Locate the cell with the specified text and output its (X, Y) center coordinate. 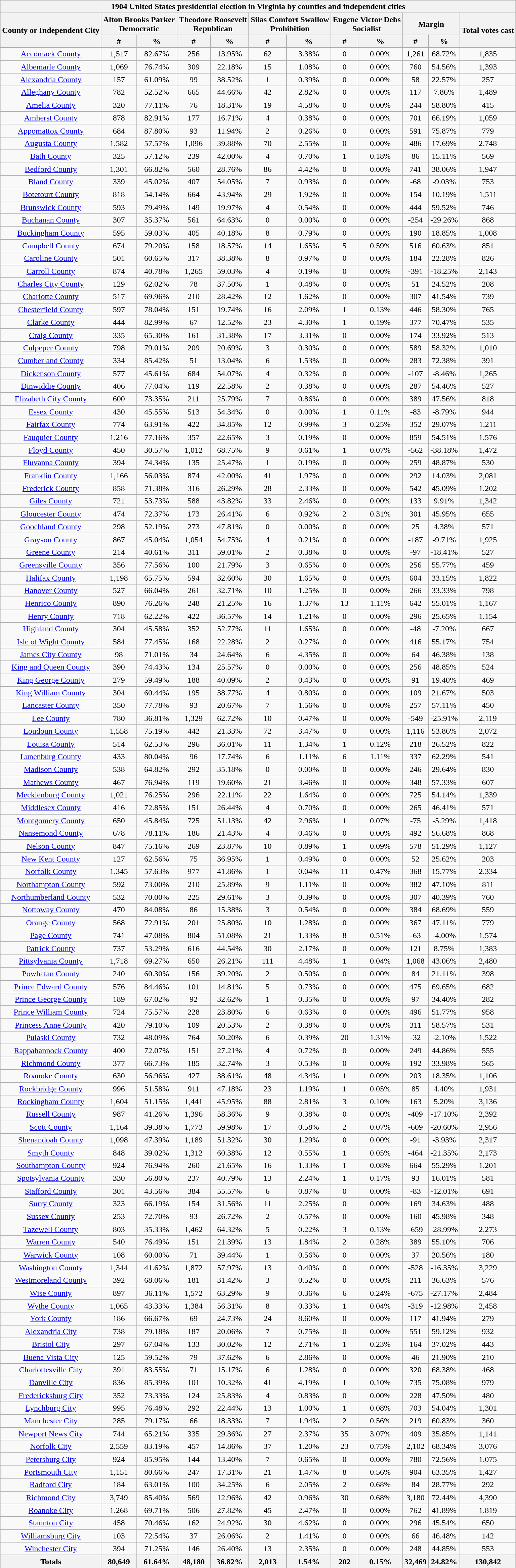
40.79% (230, 1178)
Northumberland County (51, 897)
535 (488, 322)
78 (193, 284)
77.45% (157, 642)
31.42% (230, 1280)
1,872 (193, 1268)
25.65% (444, 616)
72.38% (444, 360)
858 (119, 488)
538 (119, 769)
70.47% (444, 322)
Lancaster County (51, 705)
63.35% (444, 1472)
0.50% (309, 974)
32.62% (230, 999)
77.78% (157, 705)
135 (193, 463)
44.86% (444, 1050)
0.52% (309, 1280)
4.19% (309, 1382)
1,383 (488, 948)
Shenandoah County (51, 1140)
72.56% (444, 1459)
28.77% (444, 1485)
61.09% (157, 80)
-91 (415, 1140)
60.30% (157, 974)
47.11% (444, 923)
753 (488, 182)
0.40% (309, 1268)
Lynchburg City (51, 1408)
Sussex County (51, 1217)
24.82% (444, 1561)
Eugene Victor DebsSocialist (367, 24)
10.19% (444, 195)
54.46% (444, 386)
121 (415, 948)
1,154 (488, 616)
3,180 (415, 1498)
27 (268, 1434)
67.04% (157, 1344)
50.20% (230, 1038)
57.11% (444, 705)
44.54% (230, 948)
0.17% (380, 1178)
21.67% (444, 693)
560 (193, 169)
804 (193, 935)
Charlottesville City (51, 1370)
642 (415, 603)
239 (193, 156)
367 (415, 923)
480 (488, 1395)
Buena Vista City (51, 1357)
26.41% (230, 514)
Surry County (51, 1204)
22 (268, 795)
73.33% (157, 1395)
47.08% (157, 935)
0.53% (309, 1063)
0.49% (309, 859)
62.29% (444, 756)
20.67% (230, 705)
2.71% (309, 1344)
-549 (415, 718)
55.29% (444, 1165)
214 (119, 552)
25.80% (230, 923)
405 (193, 233)
1,054 (193, 539)
427 (193, 1076)
-16.35% (444, 1268)
45.04% (157, 539)
249 (415, 1050)
82.67% (157, 54)
0.58% (309, 1127)
995 (119, 1408)
51.58% (157, 1089)
134 (193, 667)
Botetourt County (51, 195)
3,136 (488, 1101)
80,649 (119, 1561)
283 (415, 360)
47.81% (230, 527)
30.02% (230, 1344)
39.88% (230, 143)
2.96% (309, 821)
39.44% (230, 1255)
-75 (415, 821)
488 (488, 1204)
337 (415, 756)
1,098 (119, 1140)
542 (415, 488)
Brunswick County (51, 207)
33.33% (444, 591)
74.34% (157, 463)
31.38% (230, 335)
84.08% (157, 910)
Norfolk County (51, 872)
706 (488, 1242)
98 (119, 654)
35 (345, 1434)
-187 (415, 539)
James City County (51, 654)
1,075 (488, 1459)
72 (268, 731)
1,576 (488, 437)
21.33% (230, 731)
Isle of Wight County (51, 642)
10.32% (230, 1382)
56.68% (444, 833)
665 (193, 92)
1,339 (488, 795)
1,166 (119, 476)
75.57% (157, 1012)
77.04% (157, 386)
24.73% (230, 1319)
1.92% (309, 195)
1,572 (193, 1293)
754 (488, 642)
406 (119, 386)
744 (119, 1434)
Powhatan County (51, 974)
24.52% (444, 284)
52.52% (157, 92)
58.36% (230, 1114)
173 (193, 514)
61.64% (157, 1561)
20.53% (230, 1025)
0.32% (309, 374)
Winchester City (51, 1549)
26.40% (230, 1549)
1.54% (309, 1561)
53.73% (157, 501)
36.11% (157, 1293)
Southampton County (51, 1165)
-3.93% (444, 1140)
Albemarle County (51, 67)
0.11% (380, 412)
18.31% (230, 105)
2.05% (309, 1485)
Stafford County (51, 1191)
-29.26% (444, 220)
Nottoway County (51, 910)
Silas Comfort SwallowProhibition (290, 24)
Bedford County (51, 169)
0.89% (309, 846)
66.73% (157, 1063)
2.35% (309, 1549)
19.74% (230, 309)
156 (193, 974)
0.33% (309, 1306)
1,925 (488, 539)
309 (193, 67)
68.34% (444, 1447)
2.46% (309, 501)
39.38% (157, 1127)
0.93% (309, 182)
55.17% (444, 642)
24 (268, 1319)
12.96% (230, 1498)
47.18% (230, 1089)
34 (193, 654)
578 (415, 846)
240 (119, 974)
237 (193, 1178)
-659 (415, 1229)
0.26% (309, 131)
26.06% (230, 1536)
47.56% (444, 399)
2,072 (488, 731)
Fredericksburg City (51, 1395)
63.91% (157, 425)
Richmond County (51, 1063)
Amherst County (51, 118)
84.46% (157, 986)
458 (119, 1523)
174 (415, 335)
1,344 (119, 1268)
54.04% (444, 1408)
830 (488, 769)
76.74% (157, 67)
1,462 (193, 1229)
54.05% (230, 182)
56.03% (157, 476)
Theodore RooseveltRepublican (213, 24)
163 (415, 1101)
Frederick County (51, 488)
1,069 (119, 67)
356 (119, 565)
59.49% (157, 680)
62.72% (230, 718)
Spotsylvania County (51, 1178)
36.01% (230, 744)
26.29% (230, 488)
70.46% (157, 1523)
-38.18% (444, 450)
Patrick County (51, 948)
32.60% (230, 578)
1.25% (309, 591)
20.56% (444, 1255)
17.69% (444, 143)
584 (119, 642)
65.30% (157, 335)
724 (119, 1012)
0.36% (309, 1293)
-254 (415, 220)
1,059 (488, 118)
287 (415, 386)
55.77% (444, 565)
57.33% (444, 782)
108 (119, 1255)
-12.98% (444, 1306)
360 (488, 1421)
Madison County (51, 769)
48 (268, 1076)
1,384 (193, 1306)
160 (415, 1217)
45.61% (157, 374)
24.92% (230, 1523)
1.84% (309, 1242)
25.89% (230, 884)
0.46% (309, 833)
565 (488, 1063)
54.56% (444, 67)
0.22% (309, 1229)
16.01% (444, 1178)
40.61% (157, 552)
298 (119, 527)
68.72% (444, 54)
Wythe County (51, 1306)
129 (119, 284)
Total votes cast (488, 30)
0.73% (309, 986)
2,334 (488, 872)
Mathews County (51, 782)
48,180 (193, 1561)
71.25% (157, 1549)
1.53% (309, 360)
75.08% (444, 1382)
28.76% (230, 169)
51.08% (230, 935)
0.18% (380, 156)
30.57% (157, 450)
1,947 (488, 169)
31.56% (230, 1204)
3.46% (309, 782)
0.28% (380, 1242)
97 (415, 999)
71.01% (157, 654)
57.12% (157, 156)
1,472 (488, 450)
25 (415, 527)
Franklin County (51, 476)
2.81% (309, 1101)
826 (488, 258)
57.57% (157, 143)
1.56% (309, 705)
43.56% (157, 1191)
1,345 (119, 872)
99 (193, 80)
589 (415, 348)
1,582 (119, 143)
323 (119, 1204)
Bland County (51, 182)
3.07% (380, 1434)
Henrico County (51, 603)
58.32% (444, 348)
15.11% (444, 156)
Greensville County (51, 565)
1,189 (193, 1140)
54.34% (230, 412)
218 (415, 744)
0.25% (380, 425)
400 (119, 1050)
469 (488, 680)
678 (119, 833)
65.21% (157, 1434)
209 (193, 348)
1,096 (193, 143)
25.79% (230, 399)
4.40% (444, 1089)
35.37% (157, 220)
11.94% (230, 131)
Washington County (51, 1268)
503 (488, 693)
40.39% (444, 897)
1,008 (488, 233)
0.55% (309, 1153)
19.97% (230, 207)
59.98% (230, 1127)
62.53% (157, 744)
762 (415, 1510)
62.22% (157, 616)
561 (193, 220)
1,012 (193, 450)
52 (415, 859)
9.91% (444, 501)
746 (488, 207)
1,427 (488, 1472)
201 (193, 923)
1,819 (488, 1510)
21.11% (444, 974)
58.57% (444, 1025)
474 (119, 514)
37.50% (230, 284)
76.48% (157, 1408)
169 (415, 1204)
1,068 (415, 961)
55.01% (444, 603)
18.35% (444, 1076)
420 (119, 1025)
25.83% (230, 1395)
82.91% (157, 118)
0.23% (380, 1344)
Culpeper County (51, 348)
56.96% (157, 1076)
59.12% (444, 1331)
59.01% (230, 552)
-8.46% (444, 374)
46 (415, 1357)
265 (415, 808)
27.82% (230, 1510)
2.33% (309, 488)
2,956 (488, 1127)
65.75% (157, 578)
48.85% (444, 667)
407 (193, 182)
18.85% (444, 233)
Giles County (51, 501)
3,229 (488, 1268)
4.42% (309, 169)
1904 United States presidential election in Virginia by counties and independent cities (258, 7)
85.40% (157, 1498)
12.52% (230, 322)
38.61% (230, 1076)
15.38% (230, 910)
1.00% (309, 1408)
28 (268, 488)
3.38% (309, 54)
149 (193, 207)
467 (119, 782)
1,106 (488, 1076)
80.04% (157, 756)
78.11% (157, 833)
43.94% (230, 195)
1,418 (488, 821)
47.39% (157, 1140)
54.07% (230, 374)
721 (119, 501)
1.94% (309, 1421)
Charlotte County (51, 297)
246 (415, 769)
446 (415, 309)
1.21% (309, 616)
22.58% (230, 386)
45.09% (444, 488)
-675 (415, 1293)
0.12% (380, 744)
732 (119, 1038)
1,141 (488, 1434)
682 (488, 986)
Buchanan County (51, 220)
316 (193, 488)
Goochland County (51, 527)
56.31% (230, 1306)
33.15% (444, 578)
Pulaski County (51, 1038)
4.30% (309, 322)
2,173 (488, 1153)
85.42% (157, 360)
73.35% (157, 399)
60.38% (230, 1153)
822 (488, 744)
282 (488, 999)
88 (268, 1101)
1,773 (193, 1127)
189 (119, 999)
433 (119, 756)
443 (488, 1344)
53.86% (444, 731)
Prince George County (51, 999)
-12.01% (444, 1191)
2,748 (488, 143)
75.19% (157, 731)
35.85% (444, 1434)
58 (415, 80)
Newport News City (51, 1434)
35.18% (230, 769)
48.09% (157, 1038)
3,076 (488, 1447)
1.19% (309, 1089)
41.62% (157, 1268)
Portsmouth City (51, 1472)
29.36% (230, 1434)
40.78% (157, 271)
0.86% (309, 399)
-9.71% (444, 539)
38.38% (230, 258)
368 (415, 872)
79.17% (157, 1421)
0.96% (309, 1498)
45.98% (444, 1217)
1,198 (119, 578)
577 (119, 374)
164 (415, 1344)
21.65% (230, 1165)
691 (488, 1191)
190 (415, 233)
68.38% (444, 1370)
63.29% (230, 1293)
Carroll County (51, 271)
58.80% (444, 105)
34.40% (444, 999)
1.08% (309, 67)
46.48% (444, 1536)
Highland County (51, 629)
Alexandria County (51, 80)
76.25% (157, 795)
41.86% (230, 872)
1,202 (488, 488)
674 (119, 246)
Petersburg City (51, 1459)
51.15% (157, 1101)
46.41% (444, 808)
Campbell County (51, 246)
48.87% (444, 463)
Wise County (51, 1293)
3.47% (309, 731)
36.63% (444, 1280)
46.38% (444, 654)
594 (193, 578)
77.16% (157, 437)
Rockingham County (51, 1101)
1,489 (488, 92)
36.95% (230, 859)
297 (119, 1344)
35.33% (157, 1229)
73.00% (157, 884)
2,273 (488, 1229)
37.62% (230, 1357)
-528 (415, 1268)
15 (268, 67)
Chesterfield County (51, 309)
103 (119, 1536)
5.20% (444, 1101)
Warwick County (51, 1255)
911 (193, 1089)
41.26% (157, 1114)
390 (119, 667)
60.83% (444, 1421)
-18.41% (444, 552)
904 (415, 1472)
2,559 (119, 1447)
Manchester City (51, 1421)
591 (415, 131)
44.66% (230, 92)
19.60% (230, 782)
22.57% (444, 80)
655 (488, 514)
21.90% (444, 1357)
514 (119, 744)
33.98% (444, 1063)
Gloucester County (51, 514)
Northampton County (51, 884)
25.62% (444, 859)
415 (488, 105)
551 (415, 1331)
142 (488, 1536)
350 (119, 705)
96 (193, 756)
70 (268, 143)
Augusta County (51, 143)
737 (119, 948)
63.01% (157, 1485)
4.58% (309, 105)
72.91% (157, 923)
1,558 (119, 731)
878 (119, 118)
43.06% (444, 961)
765 (488, 309)
260 (193, 1165)
72.85% (157, 808)
-609 (415, 1127)
1,517 (119, 54)
23.87% (230, 846)
468 (488, 1370)
Alleghany County (51, 92)
17.74% (230, 756)
Accomack County (51, 54)
Nelson County (51, 846)
130,842 (488, 1561)
0.43% (309, 680)
146 (193, 1549)
0.97% (309, 258)
19.40% (444, 680)
127 (119, 859)
2,081 (488, 476)
496 (415, 1012)
62.56% (157, 859)
2,458 (488, 1306)
0.57% (309, 1217)
158 (193, 246)
34.25% (230, 1485)
Charles City County (51, 284)
0.87% (309, 1191)
56.80% (157, 1178)
77.56% (157, 565)
70.00% (157, 897)
71.38% (157, 488)
979 (488, 1382)
Roanoke County (51, 1076)
219 (415, 1421)
144 (193, 1459)
51.32% (230, 1140)
259 (415, 463)
1.29% (309, 1140)
357 (193, 437)
-28.99% (444, 1229)
Henry County (51, 616)
811 (488, 884)
Pittsylvania County (51, 961)
847 (119, 846)
75 (193, 859)
470 (119, 910)
1,522 (488, 1038)
Prince William County (51, 1012)
21.25% (230, 603)
-25.91% (444, 718)
Alton Brooks ParkerDemocratic (139, 24)
486 (415, 143)
Caroline County (51, 258)
890 (119, 603)
28.42% (230, 297)
King and Queen County (51, 667)
202 (345, 1561)
68.06% (157, 1280)
Radford City (51, 1485)
1,393 (488, 67)
1,396 (193, 1114)
Russell County (51, 1114)
524 (488, 667)
58.30% (444, 309)
29.07% (444, 425)
1.64% (309, 795)
836 (119, 1382)
442 (193, 731)
0.48% (309, 284)
21.39% (230, 1242)
2,480 (488, 961)
0.51% (380, 935)
325 (119, 156)
64.82% (157, 769)
161 (193, 335)
47.10% (444, 884)
475 (415, 986)
532 (119, 897)
55.57% (230, 1191)
29 (268, 195)
Middlesex County (51, 808)
23.80% (230, 1012)
1.31% (380, 1038)
-9.03% (444, 182)
Williamsburg City (51, 1536)
195 (193, 693)
51.77% (444, 1012)
1,329 (193, 718)
782 (119, 92)
0.72% (309, 1050)
79.01% (157, 348)
-8.79% (444, 412)
87.80% (157, 131)
22.11% (230, 795)
44.85% (444, 1549)
41.94% (444, 1319)
Fluvanna County (51, 463)
60.63% (444, 246)
1,021 (119, 795)
334 (119, 360)
559 (488, 910)
79 (193, 1357)
2.17% (309, 948)
517 (119, 297)
64.32% (230, 1229)
1,718 (119, 961)
162 (193, 1523)
62.02% (157, 284)
45.58% (157, 629)
22.44% (230, 1408)
41.89% (444, 1510)
555 (488, 1050)
53.29% (157, 948)
1,604 (119, 1101)
14.03% (444, 476)
0.31% (380, 514)
-562 (415, 450)
125 (119, 1357)
739 (488, 297)
34.85% (230, 425)
459 (488, 565)
225 (193, 897)
18.57% (230, 246)
285 (119, 1421)
21.43% (230, 833)
32.71% (230, 591)
-32 (415, 1038)
Page County (51, 935)
51.13% (230, 821)
-5.29% (444, 821)
-464 (415, 1153)
1,201 (488, 1165)
Staunton City (51, 1523)
253 (119, 1217)
18.33% (230, 1421)
1,312 (193, 1153)
1,116 (415, 731)
21.79% (230, 565)
Nansemond County (51, 833)
64 (415, 654)
45 (268, 1510)
51.29% (444, 846)
1,342 (488, 501)
1.47% (309, 1472)
-409 (415, 1114)
1,835 (488, 54)
330 (119, 1178)
85.95% (157, 1459)
Louisa County (51, 744)
382 (415, 884)
1,167 (488, 603)
1.41% (309, 1536)
Norfolk City (51, 1447)
47.50% (444, 1395)
36.81% (157, 718)
16.71% (230, 118)
-97 (415, 552)
75.16% (157, 846)
39.02% (157, 1153)
85 (415, 1089)
Orange County (51, 923)
92 (193, 999)
60.44% (157, 693)
-27.17% (444, 1293)
New Kent County (51, 859)
72.37% (157, 514)
King William County (51, 693)
Tazewell County (51, 1229)
269 (193, 846)
66.67% (157, 1319)
33 (268, 501)
168 (193, 642)
851 (488, 246)
Bristol City (51, 1344)
987 (119, 1114)
2.09% (309, 309)
Alexandria City (51, 1331)
273 (193, 527)
592 (119, 884)
339 (119, 182)
1,441 (193, 1101)
409 (415, 1434)
-391 (415, 271)
83.55% (157, 1370)
13.40% (230, 1459)
Rockbridge County (51, 1089)
4.34% (309, 1076)
36.82% (230, 1561)
2,119 (488, 718)
Appomattox County (51, 131)
1,216 (119, 437)
180 (488, 1255)
60.65% (157, 258)
39.20% (230, 974)
-319 (415, 1306)
Danville City (51, 1382)
45.84% (157, 821)
Rappahannock County (51, 1050)
26.44% (230, 808)
-48 (415, 629)
13.04% (230, 360)
67 (193, 322)
25.47% (230, 463)
20.06% (230, 1331)
25.57% (230, 667)
261 (193, 591)
Princess Anne County (51, 1025)
72.44% (444, 1498)
597 (119, 309)
27.21% (230, 1050)
803 (119, 1229)
398 (488, 974)
516 (415, 246)
68.75% (230, 450)
79.20% (157, 246)
-18.25% (444, 271)
177 (193, 118)
52.19% (157, 527)
2,013 (268, 1561)
0.15% (380, 1561)
187 (193, 1331)
701 (415, 118)
19 (268, 105)
57.63% (157, 872)
540 (119, 1242)
1.34% (309, 744)
2.86% (309, 1357)
2,143 (488, 271)
County or Independent City (51, 30)
Amelia County (51, 105)
14.81% (230, 986)
Montgomery County (51, 821)
15.17% (230, 1370)
2.47% (309, 1510)
17.31% (230, 1472)
208 (488, 284)
0.27% (309, 642)
0.99% (309, 425)
Scott County (51, 1127)
-7.20% (444, 629)
-107 (415, 374)
616 (193, 948)
607 (488, 782)
188 (193, 680)
1.20% (309, 1447)
1,268 (119, 1510)
Richmond City (51, 1498)
22.18% (230, 67)
34.63% (444, 1204)
54.75% (230, 539)
667 (488, 629)
3,749 (119, 1498)
1,010 (488, 348)
69.96% (157, 297)
7.86% (444, 92)
Dinwiddie County (51, 386)
1,931 (488, 1089)
0.30% (309, 348)
3.31% (309, 335)
68.69% (444, 910)
41.54% (444, 297)
0.35% (309, 999)
Bath County (51, 156)
54.51% (444, 437)
4.35% (309, 654)
2,392 (488, 1114)
430 (119, 412)
45.55% (157, 412)
Lunenburg County (51, 756)
1.62% (309, 297)
-2.10% (444, 1038)
43.33% (157, 1306)
80.66% (157, 1472)
0.80% (309, 693)
581 (488, 1178)
593 (119, 207)
1.97% (309, 476)
79.49% (157, 207)
52.77% (230, 629)
2.55% (309, 143)
867 (119, 539)
Craig County (51, 335)
37.02% (444, 1344)
-17.10% (444, 1114)
630 (119, 1076)
0.24% (380, 1293)
64.63% (230, 220)
62 (268, 54)
774 (119, 425)
91 (415, 680)
38.52% (230, 80)
Fairfax County (51, 425)
77.11% (157, 105)
Dickenson County (51, 374)
2,484 (488, 1293)
958 (488, 1012)
22.65% (230, 437)
595 (119, 233)
1,151 (119, 1472)
0.63% (309, 1012)
14.86% (230, 1447)
74.43% (157, 667)
Greene County (51, 552)
38.77% (230, 693)
78.04% (157, 309)
848 (119, 1153)
76.26% (157, 603)
531 (488, 1025)
111 (268, 961)
13.95% (230, 54)
69.65% (444, 986)
36.57% (230, 616)
79.10% (157, 1025)
1,511 (488, 195)
588 (193, 501)
738 (119, 1331)
553 (488, 1549)
82.99% (157, 322)
Cumberland County (51, 360)
604 (415, 578)
40.09% (230, 680)
157 (119, 80)
1.37% (309, 603)
501 (119, 258)
26.72% (230, 1217)
76 (193, 105)
4.38% (444, 527)
0.21% (309, 539)
67.02% (157, 999)
4,390 (488, 1498)
0.92% (309, 514)
764 (193, 1038)
0.79% (309, 233)
932 (488, 1331)
33.92% (444, 335)
72.07% (157, 1050)
29.64% (444, 769)
181 (193, 1280)
45.54% (444, 1523)
66.04% (157, 591)
1,574 (488, 935)
Elizabeth City County (51, 399)
-21.35% (444, 1153)
Roanoke City (51, 1510)
457 (193, 1447)
568 (119, 923)
Margin (431, 24)
185 (193, 1063)
40.18% (230, 233)
75.87% (444, 131)
735 (415, 1382)
60.00% (157, 1255)
2,317 (488, 1140)
4.48% (309, 961)
192 (415, 1063)
55.10% (444, 1242)
506 (193, 1510)
392 (119, 1280)
2,102 (415, 1447)
King George County (51, 680)
266 (415, 591)
Loudoun County (51, 731)
79.18% (157, 1331)
1,261 (415, 54)
Smyth County (51, 1153)
530 (488, 463)
Totals (51, 1561)
977 (193, 872)
600 (119, 399)
4.62% (309, 1523)
944 (488, 412)
859 (415, 437)
20 (345, 1038)
85.39% (157, 1382)
492 (415, 833)
Essex County (51, 412)
66.82% (157, 169)
-68 (415, 182)
20.69% (230, 348)
Halifax County (51, 578)
Clarke County (51, 322)
29.61% (230, 897)
Grayson County (51, 539)
26.21% (230, 961)
Floyd County (51, 450)
57.97% (230, 1268)
24.64% (230, 654)
718 (119, 616)
69.27% (157, 961)
0.61% (309, 450)
38.06% (444, 169)
69.71% (157, 1510)
996 (119, 1089)
43.82% (230, 501)
317 (193, 258)
-4.00% (444, 935)
45.02% (157, 182)
Buckingham County (51, 233)
32.74% (230, 1063)
1,211 (488, 425)
72.54% (157, 1536)
8.75% (444, 948)
76.49% (157, 1242)
138 (488, 654)
32,469 (415, 1561)
Warren County (51, 1242)
Hanover County (51, 591)
0.83% (309, 1395)
15.77% (444, 872)
897 (119, 1293)
-63 (415, 935)
Westmoreland County (51, 1280)
Fauquier County (51, 437)
124 (193, 1395)
69 (193, 1319)
72.70% (157, 1217)
Prince Edward County (51, 986)
8.60% (309, 1319)
83.19% (157, 1447)
2.24% (309, 1178)
1,065 (119, 1306)
1,822 (488, 578)
541 (488, 756)
1,127 (488, 846)
Lee County (51, 718)
York County (51, 1319)
1,164 (119, 1127)
244 (415, 105)
Mecklenburg County (51, 795)
247 (193, 1472)
-20.60% (444, 1127)
703 (415, 1408)
0.59% (380, 246)
2.25% (309, 1204)
26.52% (444, 744)
2.82% (309, 92)
2.37% (309, 1434)
